Determine the (x, y) coordinate at the center of the cell enclosing the given text.  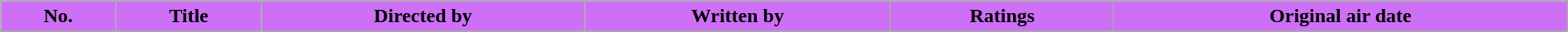
Directed by (423, 16)
Title (189, 16)
Written by (738, 16)
Original air date (1341, 16)
Ratings (1002, 16)
No. (58, 16)
